Search for the cell housing the specified text and yield its [x, y] center coordinate. 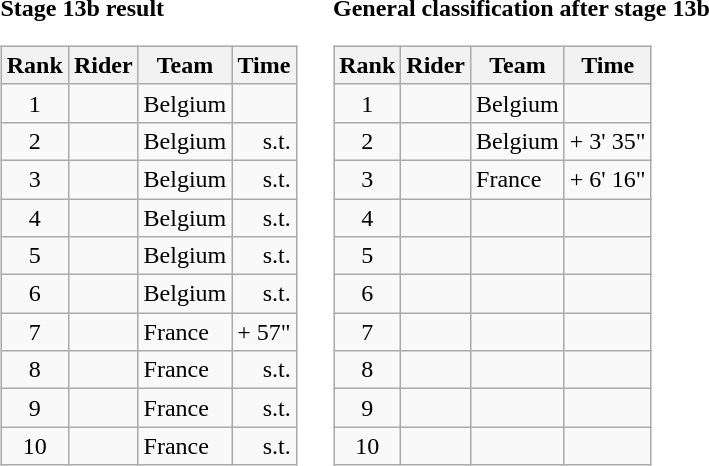
+ 6' 16" [608, 179]
+ 57" [264, 332]
+ 3' 35" [608, 141]
